Return [X, Y] of the center of cell containing provided text 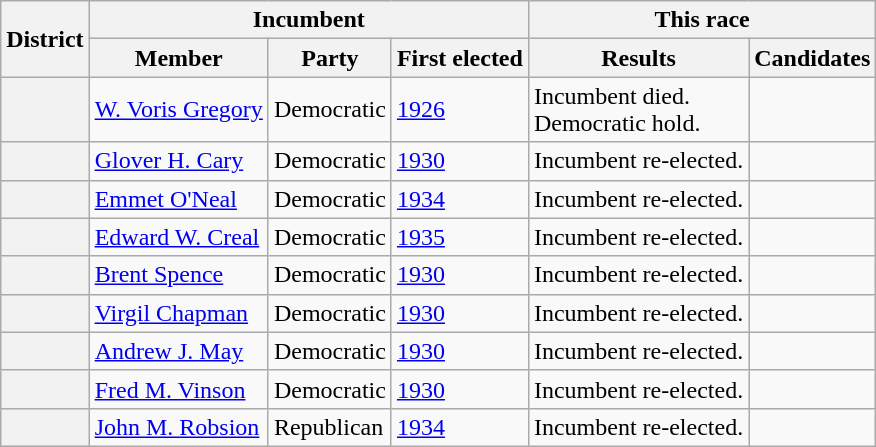
Party [330, 58]
Member [178, 58]
Emmet O'Neal [178, 199]
W. Voris Gregory [178, 110]
Virgil Chapman [178, 313]
Incumbent [308, 20]
First elected [460, 58]
District [45, 39]
Candidates [812, 58]
Edward W. Creal [178, 237]
Fred M. Vinson [178, 389]
Results [638, 58]
1926 [460, 110]
Incumbent died.Democratic hold. [638, 110]
Andrew J. May [178, 351]
Brent Spence [178, 275]
This race [702, 20]
Republican [330, 427]
1935 [460, 237]
Glover H. Cary [178, 161]
John M. Robsion [178, 427]
